Extract the (x, y) coordinate from the center of the cell holding the provided text.  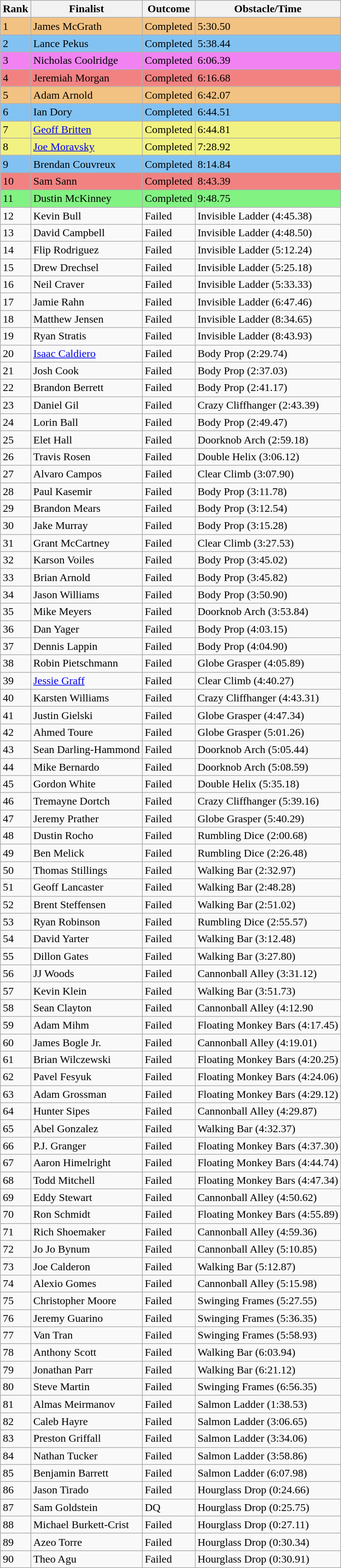
Body Prop (4:04.90) (268, 646)
Globe Grasper (5:40.29) (268, 819)
Jason Williams (86, 595)
Adam Grossman (86, 1094)
57 (15, 991)
Floating Monkey Bars (4:55.89) (268, 1215)
5:30.50 (268, 26)
Alexio Gomes (86, 1283)
13 (15, 233)
Cannonball Alley (4:29.87) (268, 1111)
73 (15, 1266)
15 (15, 267)
Joe Moravsky (86, 147)
69 (15, 1197)
Body Prop (3:50.90) (268, 595)
3 (15, 61)
Brian Arnold (86, 577)
Globe Grasper (4:05.89) (268, 663)
Anthony Scott (86, 1353)
Lorin Ball (86, 422)
Brandon Berrett (86, 388)
26 (15, 457)
Brandon Mears (86, 509)
Doorknob Arch (5:08.59) (268, 767)
Van Tran (86, 1335)
Nicholas Coolridge (86, 61)
27 (15, 474)
Body Prop (3:45.02) (268, 560)
Outcome (168, 9)
Jeremy Guarino (86, 1318)
66 (15, 1146)
47 (15, 819)
46 (15, 801)
Gordon White (86, 784)
62 (15, 1077)
79 (15, 1370)
Clear Climb (3:07.90) (268, 474)
61 (15, 1060)
Invisible Ladder (8:43.93) (268, 336)
Clear Climb (3:27.53) (268, 543)
Walking Bar (2:48.28) (268, 887)
1 (15, 26)
Walking Bar (4:32.37) (268, 1129)
Body Prop (3:15.28) (268, 526)
Steve Martin (86, 1387)
64 (15, 1111)
Jo Jo Bynum (86, 1249)
Jason Tirado (86, 1490)
88 (15, 1525)
31 (15, 543)
Floating Monkey Bars (4:24.06) (268, 1077)
71 (15, 1232)
32 (15, 560)
82 (15, 1421)
59 (15, 1025)
Kevin Klein (86, 991)
36 (15, 629)
38 (15, 663)
68 (15, 1180)
Jonathan Parr (86, 1370)
Cannonball Alley (4:12.90 (268, 1008)
2 (15, 43)
6 (15, 112)
Josh Cook (86, 371)
Body Prop (3:45.82) (268, 577)
72 (15, 1249)
Dustin Rocho (86, 836)
Floating Monkey Bars (4:37.30) (268, 1146)
Dan Yager (86, 629)
14 (15, 250)
Cannonball Alley (5:15.98) (268, 1283)
Invisible Ladder (5:25.18) (268, 267)
30 (15, 526)
80 (15, 1387)
48 (15, 836)
Body Prop (2:41.17) (268, 388)
56 (15, 973)
84 (15, 1456)
James McGrath (86, 26)
Aaron Himelright (86, 1163)
63 (15, 1094)
Jessie Graff (86, 681)
Walking Bar (6:03.94) (268, 1353)
Walking Bar (3:12.48) (268, 939)
James Bogle Jr. (86, 1042)
Grant McCartney (86, 543)
16 (15, 285)
Body Prop (2:29.74) (268, 353)
Hourglass Drop (0:30.91) (268, 1559)
Cannonball Alley (4:59.36) (268, 1232)
18 (15, 319)
65 (15, 1129)
53 (15, 922)
8 (15, 147)
51 (15, 887)
5 (15, 95)
Walking Bar (3:27.80) (268, 956)
Crazy Cliffhanger (2:43.39) (268, 405)
Cannonball Alley (5:10.85) (268, 1249)
Dennis Lappin (86, 646)
Nathan Tucker (86, 1456)
Rumbling Dice (2:00.68) (268, 836)
9:48.75 (268, 198)
7:28.92 (268, 147)
Body Prop (2:49.47) (268, 422)
Obstacle/Time (268, 9)
Robin Pietschmann (86, 663)
50 (15, 870)
Eddy Stewart (86, 1197)
Adam Mihm (86, 1025)
74 (15, 1283)
Swinging Frames (5:36.35) (268, 1318)
Ben Melick (86, 853)
Rumbling Dice (2:55.57) (268, 922)
Neil Craver (86, 285)
Floating Monkey Bars (4:17.45) (268, 1025)
29 (15, 509)
Elet Hall (86, 439)
Body Prop (3:11.78) (268, 491)
Theo Agu (86, 1559)
Body Prop (3:12.54) (268, 509)
Invisible Ladder (4:48.50) (268, 233)
Pavel Fesyuk (86, 1077)
Karsten Williams (86, 698)
Walking Bar (5:12.87) (268, 1266)
Salmon Ladder (6:07.98) (268, 1473)
70 (15, 1215)
Walking Bar (2:32.97) (268, 870)
Thomas Stillings (86, 870)
78 (15, 1353)
67 (15, 1163)
Salmon Ladder (3:58.86) (268, 1456)
Flip Rodriguez (86, 250)
6:16.68 (268, 78)
Sean Darling-Hammond (86, 749)
Hourglass Drop (0:27.11) (268, 1525)
54 (15, 939)
Rumbling Dice (2:26.48) (268, 853)
Hourglass Drop (0:30.34) (268, 1542)
40 (15, 698)
52 (15, 905)
Ahmed Toure (86, 732)
89 (15, 1542)
Todd Mitchell (86, 1180)
Doorknob Arch (5:05.44) (268, 749)
6:44.51 (268, 112)
JJ Woods (86, 973)
Double Helix (3:06.12) (268, 457)
4 (15, 78)
P.J. Granger (86, 1146)
Invisible Ladder (5:33.33) (268, 285)
Almas Meirmanov (86, 1404)
DQ (168, 1507)
Joe Calderon (86, 1266)
Karson Voiles (86, 560)
76 (15, 1318)
9 (15, 164)
Drew Drechsel (86, 267)
45 (15, 784)
Benjamin Barrett (86, 1473)
Globe Grasper (4:47.34) (268, 715)
34 (15, 595)
Invisible Ladder (8:34.65) (268, 319)
Walking Bar (2:51.02) (268, 905)
Crazy Cliffhanger (5:39.16) (268, 801)
23 (15, 405)
Floating Monkey Bars (4:47.34) (268, 1180)
12 (15, 216)
22 (15, 388)
Invisible Ladder (4:45.38) (268, 216)
Ryan Stratis (86, 336)
5:38.44 (268, 43)
35 (15, 612)
43 (15, 749)
Tremayne Dortch (86, 801)
Floating Monkey Bars (4:44.74) (268, 1163)
6:44.81 (268, 129)
28 (15, 491)
Walking Bar (6:21.12) (268, 1370)
55 (15, 956)
Ryan Robinson (86, 922)
Globe Grasper (5:01.26) (268, 732)
Mike Meyers (86, 612)
6:42.07 (268, 95)
Body Prop (2:37.03) (268, 371)
Brian Wilczewski (86, 1060)
Jeremiah Morgan (86, 78)
Jamie Rahn (86, 302)
Floating Monkey Bars (4:29.12) (268, 1094)
8:14.84 (268, 164)
Salmon Ladder (3:34.06) (268, 1439)
Floating Monkey Bars (4:20.25) (268, 1060)
11 (15, 198)
Clear Climb (4:40.27) (268, 681)
Mike Bernardo (86, 767)
Abel Gonzalez (86, 1129)
Caleb Hayre (86, 1421)
Christopher Moore (86, 1301)
David Yarter (86, 939)
Invisible Ladder (5:12.24) (268, 250)
Daniel Gil (86, 405)
Salmon Ladder (1:38.53) (268, 1404)
Salmon Ladder (3:06.65) (268, 1421)
Sam Sann (86, 181)
Ron Schmidt (86, 1215)
90 (15, 1559)
Swinging Frames (5:58.93) (268, 1335)
Swinging Frames (5:27.55) (268, 1301)
Cannonball Alley (4:19.01) (268, 1042)
Michael Burkett-Crist (86, 1525)
Lance Pekus (86, 43)
19 (15, 336)
Invisible Ladder (6:47.46) (268, 302)
Walking Bar (3:51.73) (268, 991)
Hunter Sipes (86, 1111)
87 (15, 1507)
Paul Kasemir (86, 491)
Justin Gielski (86, 715)
41 (15, 715)
Crazy Cliffhanger (4:43.31) (268, 698)
75 (15, 1301)
17 (15, 302)
David Campbell (86, 233)
49 (15, 853)
Kevin Bull (86, 216)
Swinging Frames (6:56.35) (268, 1387)
Cannonball Alley (4:50.62) (268, 1197)
Preston Griffall (86, 1439)
21 (15, 371)
37 (15, 646)
24 (15, 422)
60 (15, 1042)
Brent Steffensen (86, 905)
Double Helix (5:35.18) (268, 784)
33 (15, 577)
Travis Rosen (86, 457)
Azeo Torre (86, 1542)
Rank (15, 9)
42 (15, 732)
Doorknob Arch (3:53.84) (268, 612)
77 (15, 1335)
20 (15, 353)
Hourglass Drop (0:25.75) (268, 1507)
85 (15, 1473)
Rich Shoemaker (86, 1232)
Jeremy Prather (86, 819)
25 (15, 439)
Dillon Gates (86, 956)
Brendan Couvreux (86, 164)
Finalist (86, 9)
Sean Clayton (86, 1008)
Matthew Jensen (86, 319)
Adam Arnold (86, 95)
Geoff Lancaster (86, 887)
39 (15, 681)
58 (15, 1008)
Cannonball Alley (3:31.12) (268, 973)
Doorknob Arch (2:59.18) (268, 439)
81 (15, 1404)
Body Prop (4:03.15) (268, 629)
Alvaro Campos (86, 474)
Sam Goldstein (86, 1507)
10 (15, 181)
8:43.39 (268, 181)
44 (15, 767)
83 (15, 1439)
Isaac Caldiero (86, 353)
Dustin McKinney (86, 198)
86 (15, 1490)
Ian Dory (86, 112)
Jake Murray (86, 526)
6:06.39 (268, 61)
Geoff Britten (86, 129)
Hourglass Drop (0:24.66) (268, 1490)
7 (15, 129)
